Output the (X, Y) coordinate of the center of the cell containing the given text.  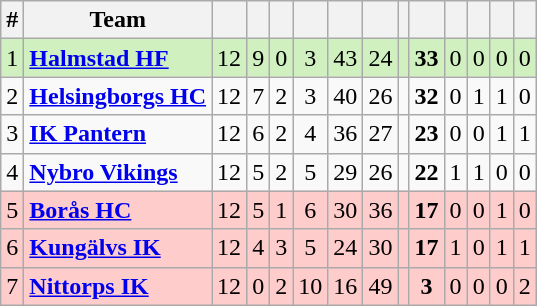
IK Pantern (118, 134)
Nybro Vikings (118, 172)
Halmstad HF (118, 58)
43 (346, 58)
29 (346, 172)
23 (426, 134)
Borås HC (118, 210)
22 (426, 172)
Team (118, 20)
49 (380, 286)
Helsingborgs HC (118, 96)
10 (310, 286)
9 (258, 58)
33 (426, 58)
27 (380, 134)
40 (346, 96)
16 (346, 286)
32 (426, 96)
Nittorps IK (118, 286)
# (12, 20)
Kungälvs IK (118, 248)
